Determine the (X, Y) coordinate at the center of the cell enclosing the given text.  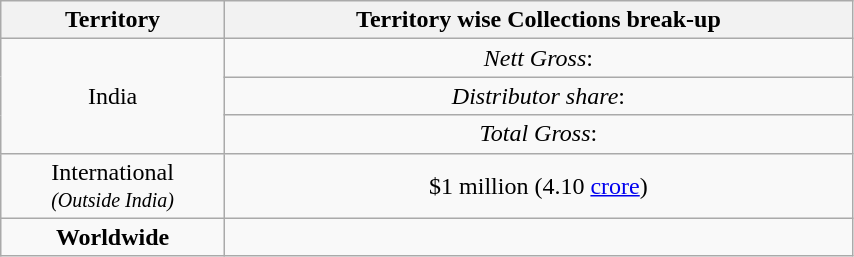
Distributor share: (538, 96)
Nett Gross: (538, 58)
Total Gross: (538, 134)
Worldwide (113, 237)
International (Outside India) (113, 186)
$1 million (4.10 crore) (538, 186)
Territory (113, 20)
India (113, 96)
Territory wise Collections break-up (538, 20)
